Find where the given text appears and provide that cell's center as (X, Y) coordinate. 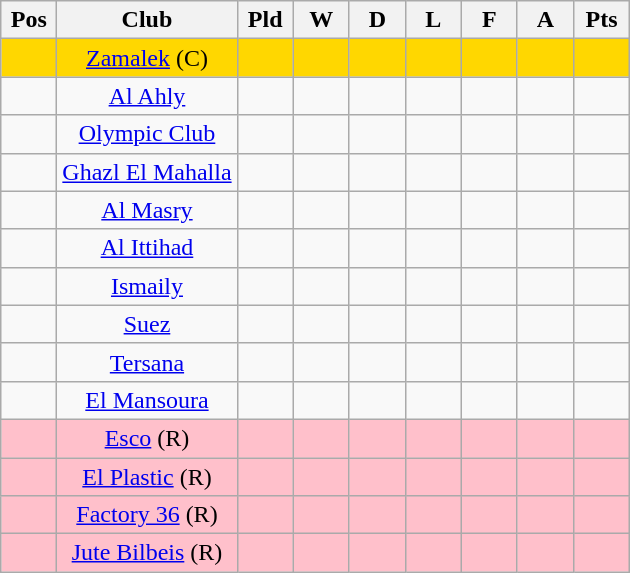
Pts (602, 20)
Club (147, 20)
Factory 36 (R) (147, 515)
Pos (29, 20)
El Plastic (R) (147, 477)
L (433, 20)
F (489, 20)
W (321, 20)
Al Masry (147, 210)
Olympic Club (147, 134)
Ghazl El Mahalla (147, 172)
D (377, 20)
Al Ahly (147, 96)
Esco (R) (147, 438)
Pld (265, 20)
Zamalek (C) (147, 58)
Suez (147, 324)
Ismaily (147, 286)
Jute Bilbeis (R) (147, 553)
Al Ittihad (147, 248)
El Mansoura (147, 400)
A (545, 20)
Tersana (147, 362)
